Detect which cell encompasses the target text, then output its (x, y) center coordinate. 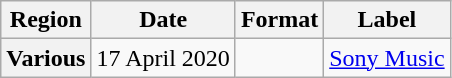
17 April 2020 (163, 58)
Region (46, 20)
Format (279, 20)
Date (163, 20)
Sony Music (387, 58)
Various (46, 58)
Label (387, 20)
